Output the [x, y] coordinate of the center of the cell containing the given text.  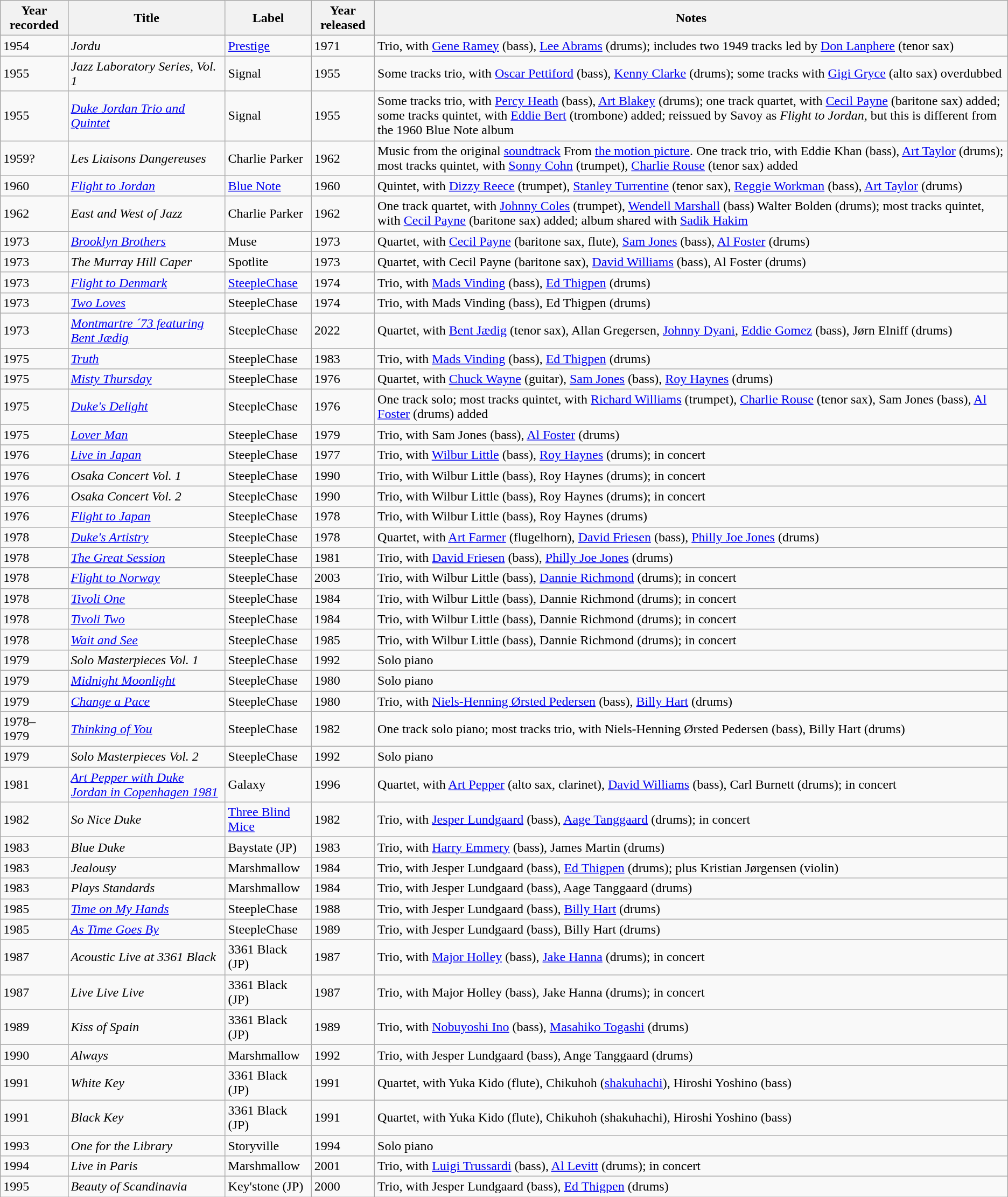
Tivoli Two [146, 619]
Flight to Japan [146, 517]
Jazz Laboratory Series, Vol. 1 [146, 73]
One track solo piano; most tracks trio, with Niels-Henning Ørsted Pedersen (bass), Billy Hart (drums) [691, 729]
Trio, with Nobuyoshi Ino (bass), Masahiko Togashi (drums) [691, 1027]
Plays Standards [146, 888]
Trio, with Jesper Lundgaard (bass), Aage Tanggaard (drums) [691, 888]
1978–1979 [34, 729]
Beauty of Scandinavia [146, 1187]
Thinking of You [146, 729]
Acoustic Live at 3361 Black [146, 957]
Lover Man [146, 435]
Trio, with Gene Ramey (bass), Lee Abrams (drums); includes two 1949 tracks led by Don Lanphere (tenor sax) [691, 46]
Quartet, with Chuck Wayne (guitar), Sam Jones (bass), Roy Haynes (drums) [691, 379]
Quartet, with Art Farmer (flugelhorn), David Friesen (bass), Philly Joe Jones (drums) [691, 537]
Blue Duke [146, 847]
Jordu [146, 46]
Flight to Norway [146, 578]
1993 [34, 1146]
The Murray Hill Caper [146, 262]
East and West of Jazz [146, 213]
So Nice Duke [146, 820]
Osaka Concert Vol. 1 [146, 476]
Muse [268, 241]
Baystate (JP) [268, 847]
Trio, with Harry Emmery (bass), James Martin (drums) [691, 847]
Trio, with David Friesen (bass), Philly Joe Jones (drums) [691, 558]
Flight to Denmark [146, 282]
1995 [34, 1187]
Quartet, with Cecil Payne (baritone sax, flute), Sam Jones (bass), Al Foster (drums) [691, 241]
Duke's Delight [146, 407]
Flight to Jordan [146, 186]
2001 [342, 1166]
Storyville [268, 1146]
Blue Note [268, 186]
2003 [342, 578]
Live in Paris [146, 1166]
One for the Library [146, 1146]
Quartet, with Cecil Payne (baritone sax), David Williams (bass), Al Foster (drums) [691, 262]
Truth [146, 358]
Title [146, 18]
2000 [342, 1187]
Trio, with Sam Jones (bass), Al Foster (drums) [691, 435]
Osaka Concert Vol. 2 [146, 496]
Misty Thursday [146, 379]
Notes [691, 18]
Live in Japan [146, 455]
Trio, with Niels-Henning Ørsted Pedersen (bass), Billy Hart (drums) [691, 701]
Galaxy [268, 784]
Three Blind Mice [268, 820]
Some tracks trio, with Oscar Pettiford (bass), Kenny Clarke (drums); some tracks with Gigi Gryce (alto sax) overdubbed [691, 73]
Duke's Artistry [146, 537]
Jealousy [146, 868]
Trio, with Wilbur Little (bass), Roy Haynes (drums) [691, 517]
Trio, with Jesper Lundgaard (bass), Aage Tanggaard (drums); in concert [691, 820]
Trio, with Jesper Lundgaard (bass), Ed Thigpen (drums); plus Kristian Jørgensen (violin) [691, 868]
1988 [342, 909]
Spotlite [268, 262]
Solo Masterpieces Vol. 2 [146, 757]
Wait and See [146, 639]
Solo Masterpieces Vol. 1 [146, 660]
Year released [342, 18]
As Time Goes By [146, 929]
Trio, with Jesper Lundgaard (bass), Ange Tanggaard (drums) [691, 1055]
1996 [342, 784]
Brooklyn Brothers [146, 241]
Art Pepper with Duke Jordan in Copenhagen 1981 [146, 784]
Trio, with Luigi Trussardi (bass), Al Levitt (drums); in concert [691, 1166]
Label [268, 18]
One track solo; most tracks quintet, with Richard Williams (trumpet), Charlie Rouse (tenor sax), Sam Jones (bass), Al Foster (drums) added [691, 407]
Quartet, with Bent Jædig (tenor sax), Allan Gregersen, Johnny Dyani, Eddie Gomez (bass), Jørn Elniff (drums) [691, 331]
The Great Session [146, 558]
2022 [342, 331]
Two Loves [146, 303]
Trio, with Jesper Lundgaard (bass), Ed Thigpen (drums) [691, 1187]
Change a Pace [146, 701]
Key'stone (JP) [268, 1187]
Midnight Moonlight [146, 680]
White Key [146, 1083]
Quartet, with Art Pepper (alto sax, clarinet), David Williams (bass), Carl Burnett (drums); in concert [691, 784]
Prestige [268, 46]
Duke Jordan Trio and Quintet [146, 116]
1971 [342, 46]
Time on My Hands [146, 909]
Black Key [146, 1117]
Year recorded [34, 18]
Kiss of Spain [146, 1027]
Quintet, with Dizzy Reece (trumpet), Stanley Turrentine (tenor sax), Reggie Workman (bass), Art Taylor (drums) [691, 186]
1959? [34, 158]
1954 [34, 46]
Live Live Live [146, 992]
Always [146, 1055]
Montmartre ´73 featuring Bent Jædig [146, 331]
1977 [342, 455]
Tivoli One [146, 598]
Les Liaisons Dangereuses [146, 158]
